From the cell containing the given text, extract its center point as (x, y) coordinate. 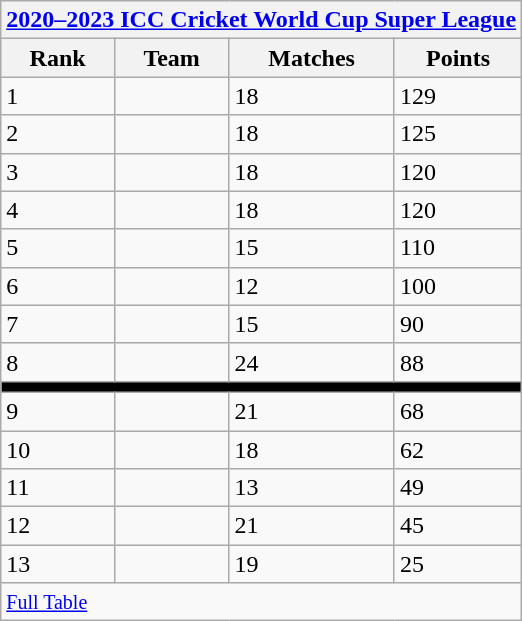
4 (58, 210)
3 (58, 172)
68 (458, 411)
9 (58, 411)
11 (58, 488)
62 (458, 449)
129 (458, 96)
Rank (58, 58)
Full Table (262, 602)
Team (171, 58)
8 (58, 362)
1 (58, 96)
Matches (312, 58)
45 (458, 526)
25 (458, 564)
19 (312, 564)
6 (58, 286)
Points (458, 58)
88 (458, 362)
2020–2023 ICC Cricket World Cup Super League (262, 20)
10 (58, 449)
90 (458, 324)
24 (312, 362)
125 (458, 134)
7 (58, 324)
5 (58, 248)
110 (458, 248)
49 (458, 488)
100 (458, 286)
2 (58, 134)
